Return the [X, Y] coordinate for the center point of the cell that contains the specified text.  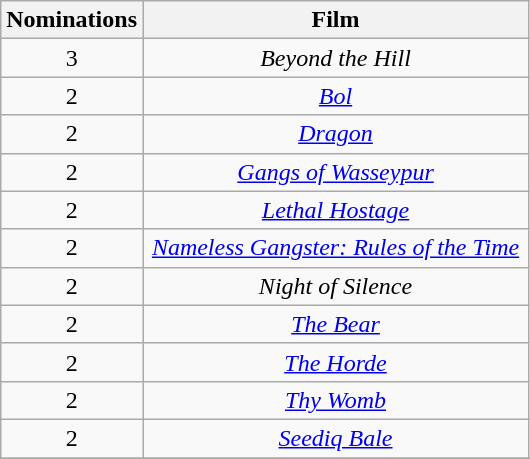
Dragon [335, 134]
The Bear [335, 324]
Thy Womb [335, 400]
Night of Silence [335, 286]
Nominations [72, 20]
Lethal Hostage [335, 210]
Nameless Gangster: Rules of the Time [335, 248]
3 [72, 58]
Beyond the Hill [335, 58]
Gangs of Wasseypur [335, 172]
Bol [335, 96]
The Horde [335, 362]
Film [335, 20]
Seediq Bale [335, 438]
